Capture the cell that displays the provided text and extract its [X, Y] central coordinate. 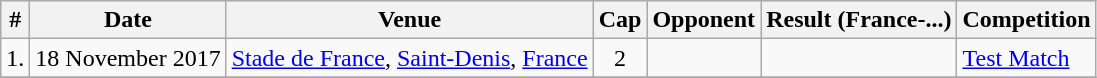
2 [620, 58]
1. [16, 58]
Venue [410, 20]
Opponent [704, 20]
Competition [1026, 20]
Result (France-...) [859, 20]
Test Match [1026, 58]
Cap [620, 20]
Date [128, 20]
18 November 2017 [128, 58]
Stade de France, Saint-Denis, France [410, 58]
# [16, 20]
